Locate the cell with the specified text and output its (x, y) center coordinate. 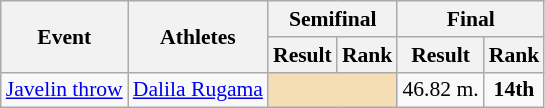
Semifinal (332, 19)
Final (470, 19)
46.82 m. (440, 90)
Javelin throw (64, 90)
Dalila Rugama (198, 90)
14th (514, 90)
Athletes (198, 36)
Event (64, 36)
